Return [x, y] of the center of cell containing provided text 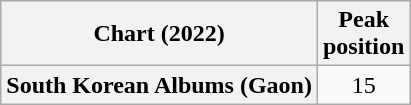
Peakposition [363, 34]
15 [363, 85]
Chart (2022) [160, 34]
South Korean Albums (Gaon) [160, 85]
